Find where the given text appears and provide that cell's center as (X, Y) coordinate. 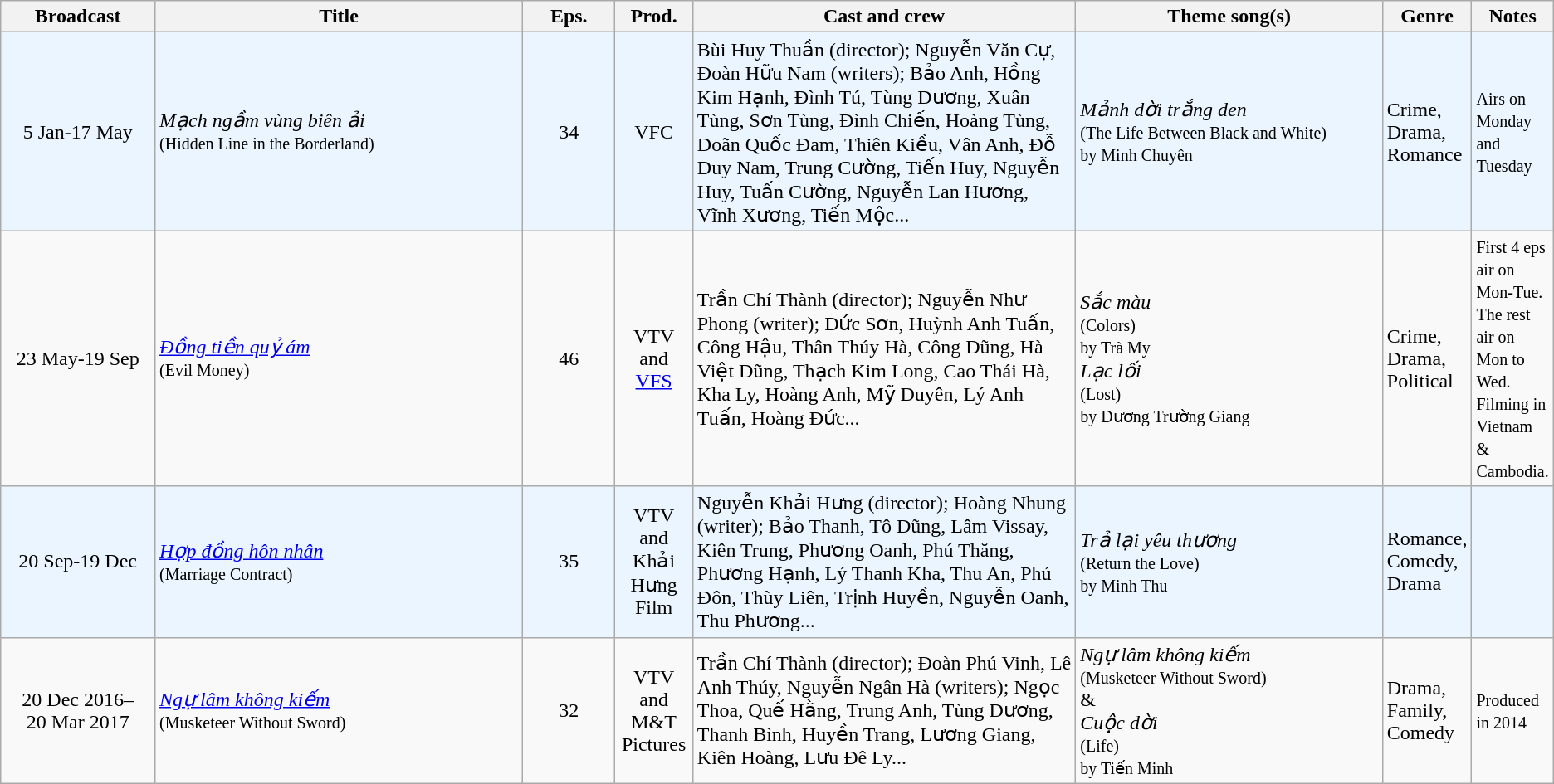
Mảnh đời trắng đen (The Life Between Black and White)by Minh Chuyên (1229, 131)
34 (569, 131)
Trả lại yêu thương(Return the Love)by Minh Thu (1229, 562)
First 4 eps air on Mon-Tue. The rest air on Mon to Wed.Filming in Vietnam & Cambodia. (1512, 358)
Ngự lâm không kiếm (Musketeer Without Sword) (339, 710)
Đồng tiền quỷ ám (Evil Money) (339, 358)
Crime, Drama, Political (1427, 358)
Ngự lâm không kiếm (Musketeer Without Sword)&Cuộc đời(Life)by Tiến Minh (1229, 710)
35 (569, 562)
Sắc màu (Colors)by Trà MyLạc lối (Lost)by Dương Trường Giang (1229, 358)
Mạch ngầm vùng biên ải (Hidden Line in the Borderland) (339, 131)
Notes (1512, 17)
20 Dec 2016–20 Mar 2017 (78, 710)
Eps. (569, 17)
Prod. (654, 17)
Theme song(s) (1229, 17)
Crime, Drama, Romance (1427, 131)
VFC (654, 131)
VTV and VFS (654, 358)
5 Jan-17 May (78, 131)
Produced in 2014 (1512, 710)
VTV and M&T Pictures (654, 710)
Cast and crew (884, 17)
32 (569, 710)
Drama, Family, Comedy (1427, 710)
20 Sep-19 Dec (78, 562)
Broadcast (78, 17)
Airs on Monday and Tuesday (1512, 131)
Title (339, 17)
Romance, Comedy, Drama (1427, 562)
23 May-19 Sep (78, 358)
VTV and Khải Hưng Film (654, 562)
Genre (1427, 17)
46 (569, 358)
Hợp đồng hôn nhân (Marriage Contract) (339, 562)
